For the text-containing cell, return its midpoint in [x, y] coordinate format. 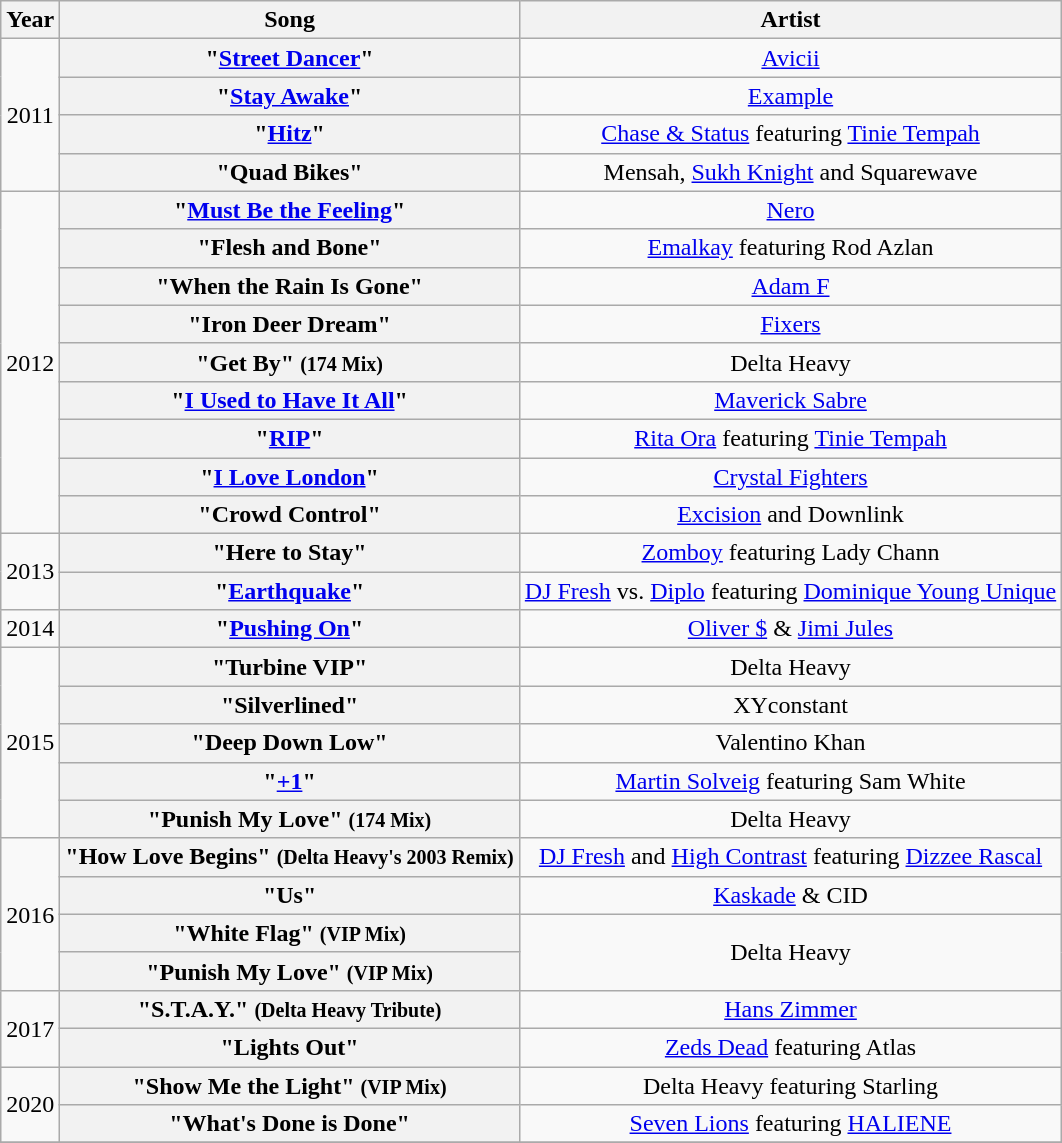
Fixers [790, 324]
Mensah, Sukh Knight and Squarewave [790, 172]
Emalkay featuring Rod Azlan [790, 248]
DJ Fresh and High Contrast featuring Dizzee Rascal [790, 857]
Valentino Khan [790, 743]
2013 [30, 572]
"Punish My Love" (174 Mix) [290, 819]
"Get By" (174 Mix) [290, 362]
"Iron Deer Dream" [290, 324]
Maverick Sabre [790, 400]
2015 [30, 743]
"S.T.A.Y." (Delta Heavy Tribute) [290, 1009]
"When the Rain Is Gone" [290, 286]
"I Used to Have It All" [290, 400]
DJ Fresh vs. Diplo featuring Dominique Young Unique [790, 591]
"+1" [290, 781]
Adam F [790, 286]
"Silverlined" [290, 705]
Zeds Dead featuring Atlas [790, 1047]
2011 [30, 115]
2012 [30, 362]
"Pushing On" [290, 629]
Rita Ora featuring Tinie Tempah [790, 438]
Oliver $ & Jimi Jules [790, 629]
Avicii [790, 58]
Kaskade & CID [790, 895]
"Must Be the Feeling" [290, 210]
"Crowd Control" [290, 515]
Excision and Downlink [790, 515]
"How Love Begins" (Delta Heavy's 2003 Remix) [290, 857]
"Us" [290, 895]
"Street Dancer" [290, 58]
Year [30, 20]
"Hitz" [290, 134]
Zomboy featuring Lady Chann [790, 553]
"Lights Out" [290, 1047]
Hans Zimmer [790, 1009]
Song [290, 20]
"Punish My Love" (VIP Mix) [290, 971]
Seven Lions featuring HALIENE [790, 1124]
Example [790, 96]
"Here to Stay" [290, 553]
2014 [30, 629]
"I Love London" [290, 477]
"What's Done is Done" [290, 1124]
"White Flag" (VIP Mix) [290, 933]
2016 [30, 914]
"Stay Awake" [290, 96]
"Flesh and Bone" [290, 248]
2017 [30, 1028]
"Quad Bikes" [290, 172]
Martin Solveig featuring Sam White [790, 781]
Artist [790, 20]
2020 [30, 1104]
Delta Heavy featuring Starling [790, 1085]
"Earthquake" [290, 591]
"Turbine VIP" [290, 667]
Chase & Status featuring Tinie Tempah [790, 134]
"Show Me the Light" (VIP Mix) [290, 1085]
Crystal Fighters [790, 477]
"RIP" [290, 438]
"Deep Down Low" [290, 743]
XYconstant [790, 705]
Nero [790, 210]
